Capture the cell that displays the provided text and extract its [x, y] central coordinate. 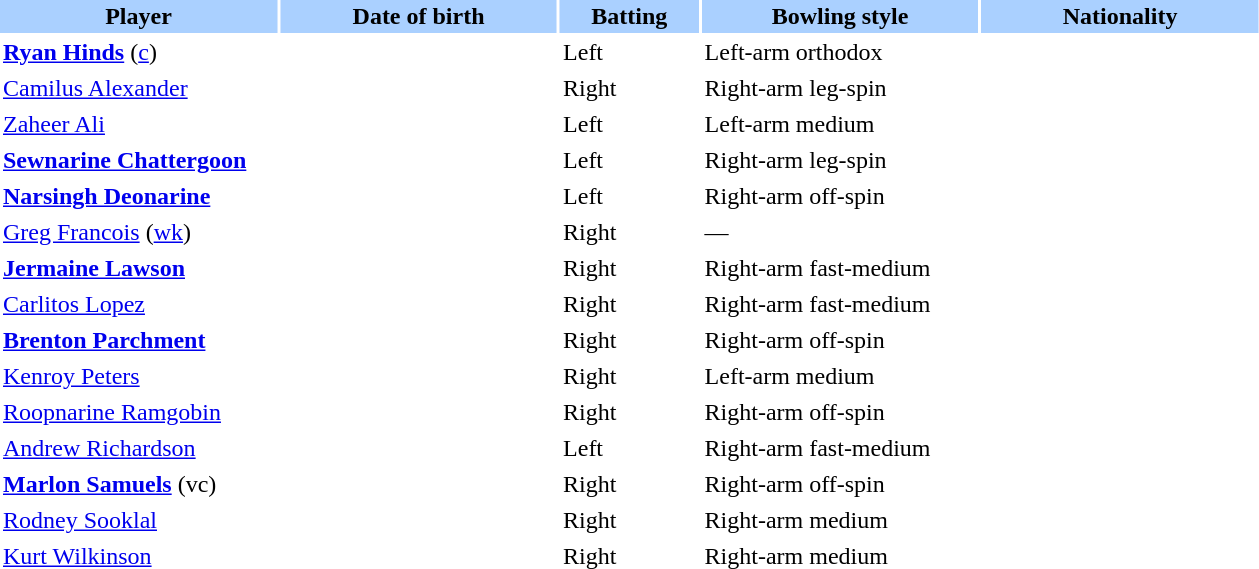
Brenton Parchment [138, 340]
Bowling style [840, 16]
Roopnarine Ramgobin [138, 412]
Date of birth [418, 16]
— [840, 232]
Jermaine Lawson [138, 268]
Carlitos Lopez [138, 304]
Left-arm orthodox [840, 52]
Ryan Hinds (c) [138, 52]
Player [138, 16]
Right-arm medium [840, 520]
Sewnarine Chattergoon [138, 160]
Kenroy Peters [138, 376]
Greg Francois (wk) [138, 232]
Zaheer Ali [138, 124]
Batting [630, 16]
Rodney Sooklal [138, 520]
Marlon Samuels (vc) [138, 484]
Andrew Richardson [138, 448]
Nationality [1120, 16]
Camilus Alexander [138, 88]
Narsingh Deonarine [138, 196]
